Capture the cell that displays the provided text and extract its [X, Y] central coordinate. 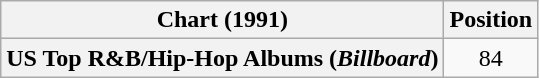
Position [491, 20]
US Top R&B/Hip-Hop Albums (Billboard) [222, 58]
84 [491, 58]
Chart (1991) [222, 20]
